Determine the (X, Y) coordinate at the center of the cell enclosing the given text.  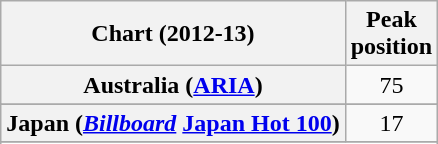
Japan (Billboard Japan Hot 100) (173, 123)
Australia (ARIA) (173, 85)
17 (391, 123)
Chart (2012-13) (173, 34)
Peakposition (391, 34)
75 (391, 85)
